Search for the cell housing the specified text and yield its [X, Y] center coordinate. 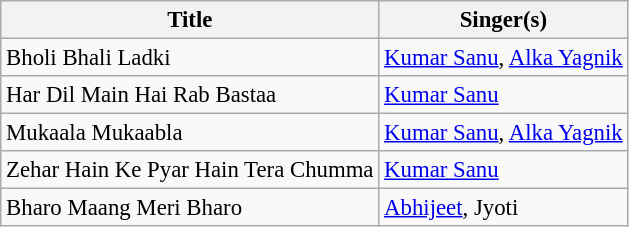
Mukaala Mukaabla [190, 133]
Singer(s) [504, 20]
Zehar Hain Ke Pyar Hain Tera Chumma [190, 170]
Title [190, 20]
Bholi Bhali Ladki [190, 58]
Bharo Maang Meri Bharo [190, 208]
Har Dil Main Hai Rab Bastaa [190, 95]
Abhijeet, Jyoti [504, 208]
